Scan for the cell matching the given text and deliver its (X, Y) coordinate at center. 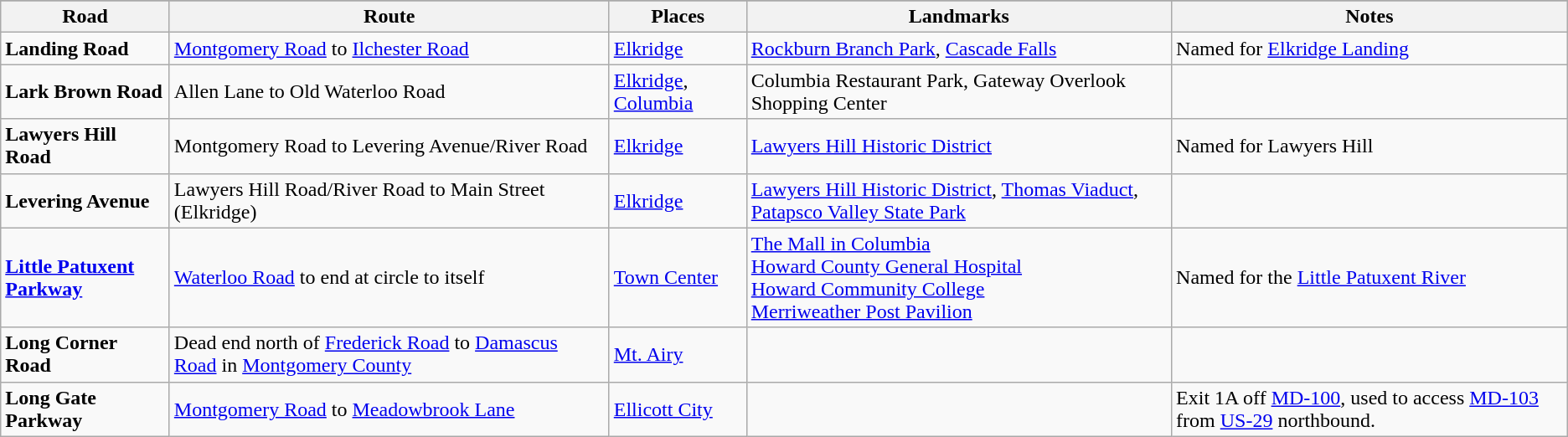
Exit 1A off MD-100, used to access MD-103 from US-29 northbound. (1370, 409)
Named for Lawyers Hill (1370, 146)
Montgomery Road to Ilchester Road (389, 49)
Mt. Airy (678, 355)
Road (85, 17)
Town Center (678, 278)
Waterloo Road to end at circle to itself (389, 278)
Notes (1370, 17)
Lawyers Hill Historic District (958, 146)
Named for Elkridge Landing (1370, 49)
The Mall in ColumbiaHoward County General HospitalHoward Community CollegeMerriweather Post Pavilion (958, 278)
Allen Lane to Old Waterloo Road (389, 92)
Lark Brown Road (85, 92)
Route (389, 17)
Long Corner Road (85, 355)
Places (678, 17)
Montgomery Road to Levering Avenue/River Road (389, 146)
Long Gate Parkway (85, 409)
Rockburn Branch Park, Cascade Falls (958, 49)
Dead end north of Frederick Road to Damascus Road in Montgomery County (389, 355)
Levering Avenue (85, 201)
Landmarks (958, 17)
Little Patuxent Parkway (85, 278)
Lawyers Hill Historic District, Thomas Viaduct, Patapsco Valley State Park (958, 201)
Landing Road (85, 49)
Lawyers Hill Road/River Road to Main Street (Elkridge) (389, 201)
Elkridge, Columbia (678, 92)
Columbia Restaurant Park, Gateway Overlook Shopping Center (958, 92)
Montgomery Road to Meadowbrook Lane (389, 409)
Named for the Little Patuxent River (1370, 278)
Ellicott City (678, 409)
Lawyers Hill Road (85, 146)
